Locate the cell with the specified text and output its (X, Y) center coordinate. 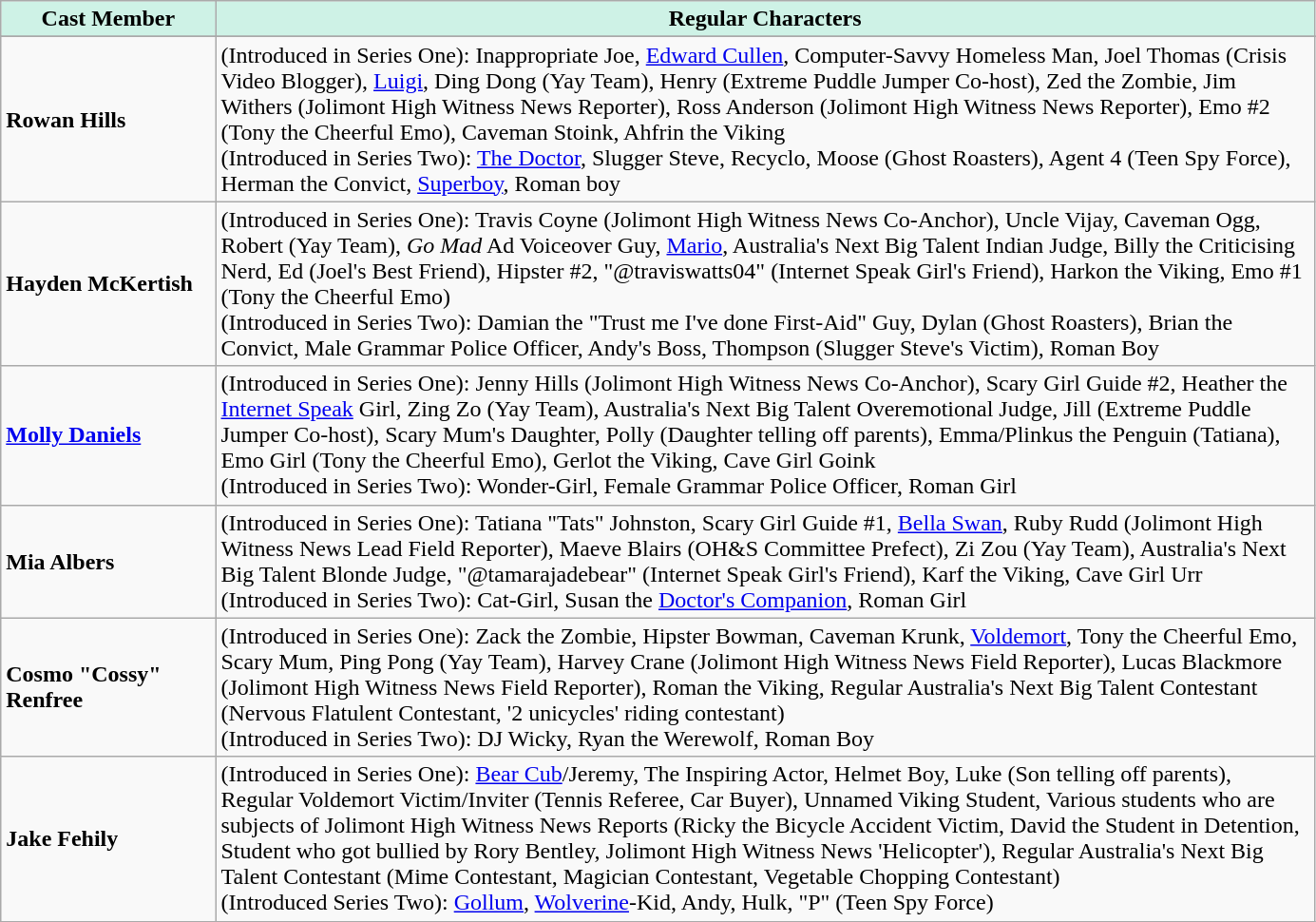
Molly Daniels (108, 435)
Cosmo "Cossy" Renfree (108, 687)
Cast Member (108, 19)
Hayden McKertish (108, 283)
Regular Characters (765, 19)
Mia Albers (108, 561)
Jake Fehily (108, 838)
Rowan Hills (108, 120)
